Identify which cell holds the provided text, then report its [X, Y] central coordinate. 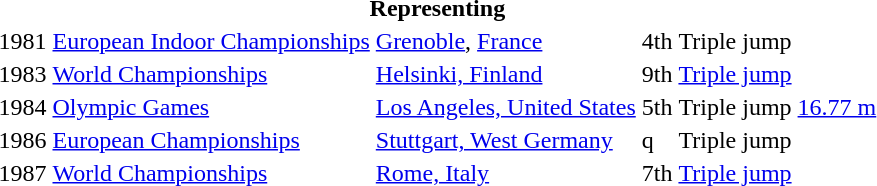
4th [657, 41]
Olympic Games [211, 107]
q [657, 140]
9th [657, 74]
Grenoble, France [506, 41]
Helsinki, Finland [506, 74]
5th [657, 107]
European Championships [211, 140]
World Championships [211, 74]
Los Angeles, United States [506, 107]
Stuttgart, West Germany [506, 140]
European Indoor Championships [211, 41]
